Detect which cell encompasses the target text, then output its (X, Y) center coordinate. 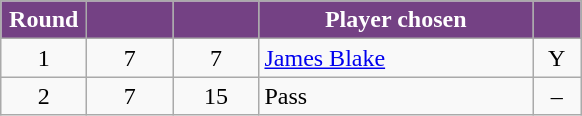
15 (216, 96)
1 (44, 58)
Player chosen (396, 20)
2 (44, 96)
– (556, 96)
Pass (396, 96)
Round (44, 20)
Y (556, 58)
James Blake (396, 58)
